For the text-containing cell, return its midpoint in (X, Y) coordinate format. 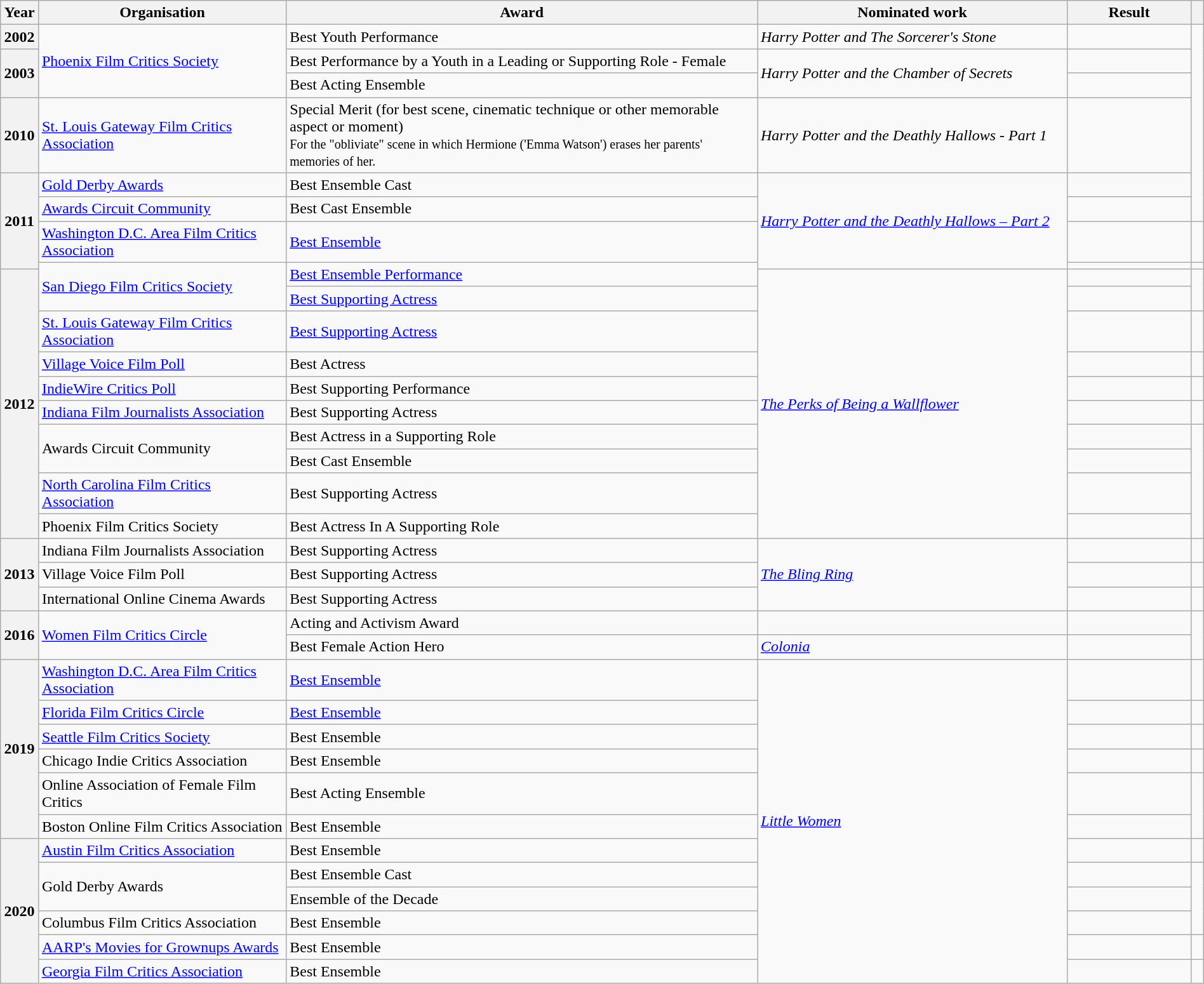
2003 (20, 73)
2002 (20, 37)
Best Female Action Hero (522, 647)
Year (20, 13)
Nominated work (912, 13)
2010 (20, 135)
Ensemble of the Decade (522, 899)
Harry Potter and the Deathly Hallows - Part 1 (912, 135)
Organisation (162, 13)
2011 (20, 221)
Florida Film Critics Circle (162, 712)
Little Women (912, 821)
Austin Film Critics Association (162, 851)
Best Youth Performance (522, 37)
North Carolina Film Critics Association (162, 494)
IndieWire Critics Poll (162, 388)
Harry Potter and The Sorcerer's Stone (912, 37)
Award (522, 13)
Best Ensemble Performance (522, 274)
Colonia (912, 647)
Harry Potter and the Deathly Hallows – Part 2 (912, 221)
Women Film Critics Circle (162, 635)
2012 (20, 404)
Best Performance by a Youth in a Leading or Supporting Role - Female (522, 61)
2013 (20, 575)
International Online Cinema Awards (162, 599)
AARP's Movies for Grownups Awards (162, 947)
San Diego Film Critics Society (162, 286)
2020 (20, 911)
2019 (20, 748)
Columbus Film Critics Association (162, 923)
Harry Potter and the Chamber of Secrets (912, 73)
Online Association of Female Film Critics (162, 794)
Boston Online Film Critics Association (162, 826)
Best Actress in a Supporting Role (522, 437)
The Perks of Being a Wallflower (912, 404)
Seattle Film Critics Society (162, 736)
Georgia Film Critics Association (162, 971)
Result (1129, 13)
Best Actress (522, 364)
Acting and Activism Award (522, 623)
Chicago Indie Critics Association (162, 761)
Best Actress In A Supporting Role (522, 526)
Best Supporting Performance (522, 388)
The Bling Ring (912, 575)
2016 (20, 635)
